Find where the given text appears and provide that cell's center as (X, Y) coordinate. 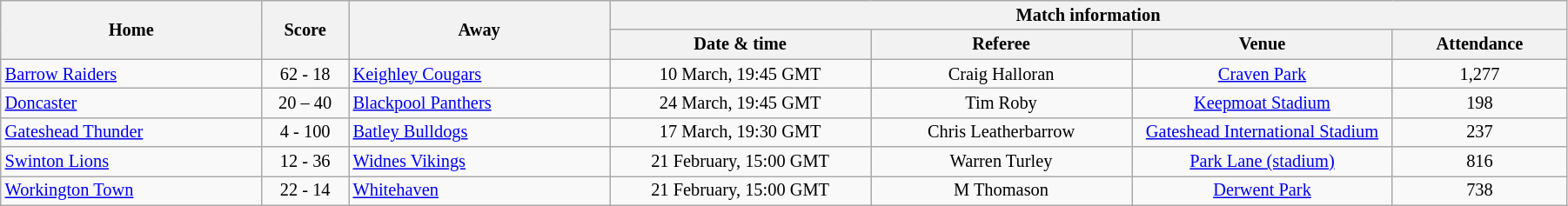
738 (1479, 190)
Gateshead International Stadium (1263, 132)
Batley Bulldogs (479, 132)
Doncaster (131, 103)
Blackpool Panthers (479, 103)
Tim Roby (1002, 103)
Workington Town (131, 190)
Swinton Lions (131, 162)
M Thomason (1002, 190)
Score (305, 30)
Craig Halloran (1002, 74)
237 (1479, 132)
17 March, 19:30 GMT (740, 132)
22 - 14 (305, 190)
24 March, 19:45 GMT (740, 103)
Whitehaven (479, 190)
4 - 100 (305, 132)
Warren Turley (1002, 162)
Keighley Cougars (479, 74)
1,277 (1479, 74)
Derwent Park (1263, 190)
Date & time (740, 44)
Home (131, 30)
198 (1479, 103)
10 March, 19:45 GMT (740, 74)
816 (1479, 162)
Barrow Raiders (131, 74)
Referee (1002, 44)
12 - 36 (305, 162)
Park Lane (stadium) (1263, 162)
Craven Park (1263, 74)
Widnes Vikings (479, 162)
Attendance (1479, 44)
Chris Leatherbarrow (1002, 132)
Away (479, 30)
Match information (1089, 15)
Keepmoat Stadium (1263, 103)
Gateshead Thunder (131, 132)
62 - 18 (305, 74)
20 – 40 (305, 103)
Venue (1263, 44)
